Return [x, y] of the center of cell containing provided text 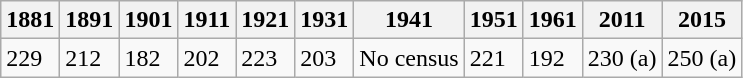
1881 [30, 20]
182 [148, 58]
1911 [207, 20]
2011 [622, 20]
203 [324, 58]
229 [30, 58]
223 [266, 58]
250 (a) [702, 58]
192 [552, 58]
221 [494, 58]
1941 [409, 20]
1961 [552, 20]
212 [90, 58]
1951 [494, 20]
230 (a) [622, 58]
2015 [702, 20]
1901 [148, 20]
1931 [324, 20]
202 [207, 58]
No census [409, 58]
1921 [266, 20]
1891 [90, 20]
